Determine the (x, y) coordinate at the center of the cell enclosing the given text.  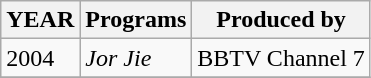
BBTV Channel 7 (282, 58)
Jor Jie (136, 58)
Programs (136, 20)
Produced by (282, 20)
2004 (40, 58)
YEAR (40, 20)
